From the cell containing the given text, extract its center point as [X, Y] coordinate. 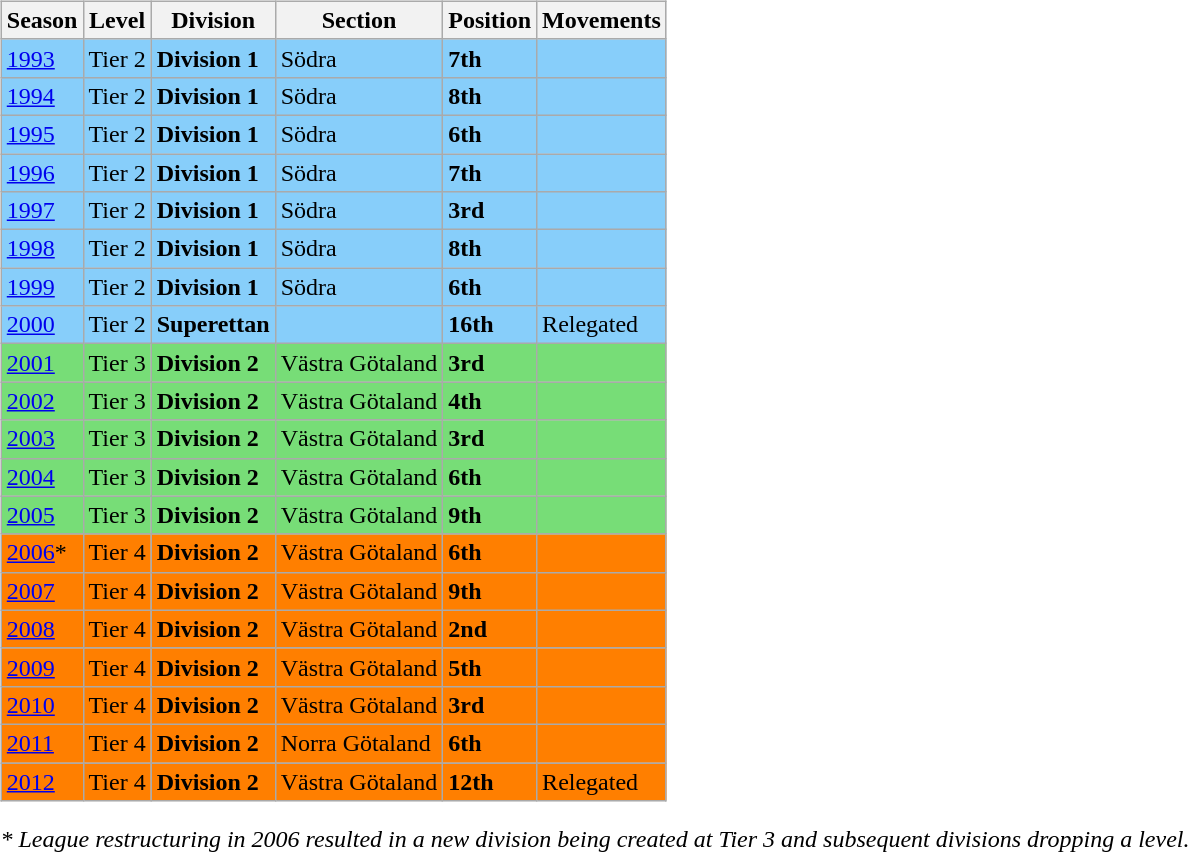
Movements [602, 20]
4th [490, 401]
2005 [42, 515]
2009 [42, 667]
1994 [42, 96]
2nd [490, 629]
Superettan [213, 325]
2007 [42, 591]
Season [42, 20]
2008 [42, 629]
2006* [42, 553]
Division [213, 20]
1999 [42, 287]
2012 [42, 781]
2001 [42, 363]
Section [359, 20]
1996 [42, 173]
2002 [42, 401]
2003 [42, 439]
1993 [42, 58]
1998 [42, 249]
2011 [42, 743]
Position [490, 20]
12th [490, 781]
16th [490, 325]
1995 [42, 134]
2000 [42, 325]
1997 [42, 211]
Level [117, 20]
2010 [42, 705]
Norra Götaland [359, 743]
2004 [42, 477]
5th [490, 667]
